Find where the given text appears and provide that cell's center as (X, Y) coordinate. 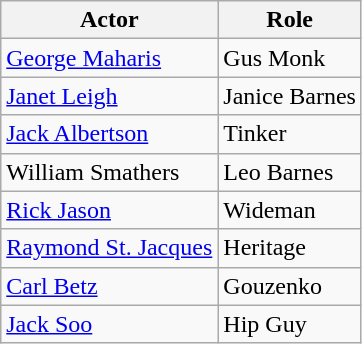
Jack Albertson (110, 134)
Rick Jason (110, 210)
William Smathers (110, 172)
Hip Guy (290, 324)
Raymond St. Jacques (110, 248)
Gouzenko (290, 286)
Carl Betz (110, 286)
Actor (110, 20)
Jack Soo (110, 324)
Tinker (290, 134)
Janice Barnes (290, 96)
Leo Barnes (290, 172)
Wideman (290, 210)
Gus Monk (290, 58)
Heritage (290, 248)
George Maharis (110, 58)
Janet Leigh (110, 96)
Role (290, 20)
